Find where the given text appears and provide that cell's center as [X, Y] coordinate. 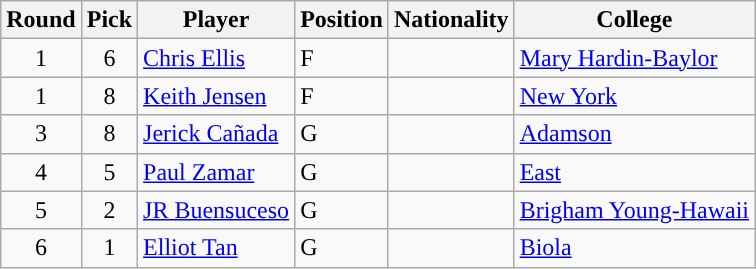
JR Buensuceso [216, 210]
Keith Jensen [216, 96]
College [634, 20]
Position [342, 20]
Adamson [634, 134]
Nationality [451, 20]
Biola [634, 248]
East [634, 172]
Player [216, 20]
Pick [109, 20]
Chris Ellis [216, 58]
Brigham Young-Hawaii [634, 210]
Elliot Tan [216, 248]
New York [634, 96]
4 [41, 172]
Paul Zamar [216, 172]
3 [41, 134]
2 [109, 210]
Jerick Cañada [216, 134]
Round [41, 20]
Mary Hardin-Baylor [634, 58]
